Search for the cell housing the specified text and yield its [x, y] center coordinate. 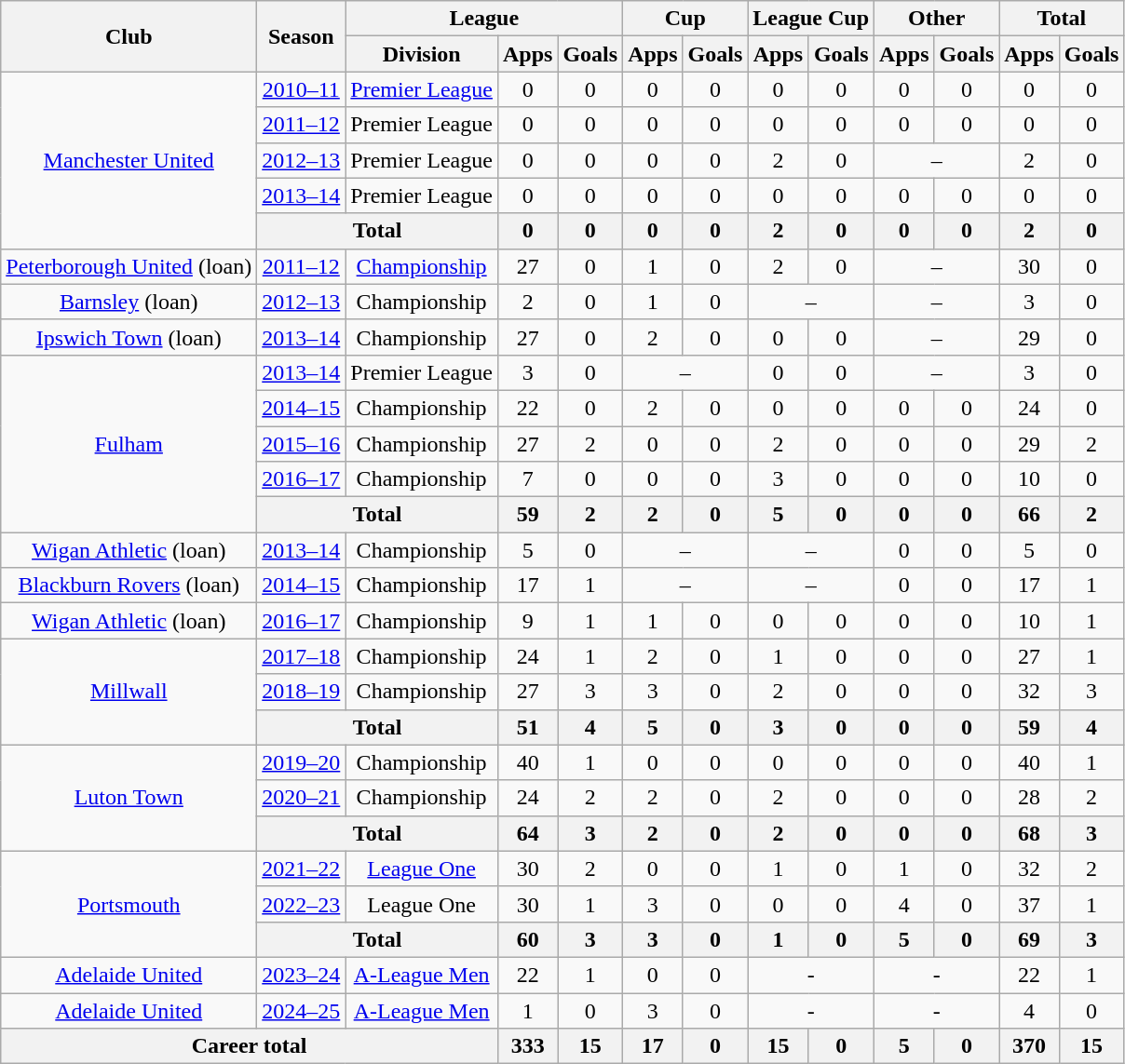
37 [1029, 904]
Season [302, 36]
68 [1029, 833]
Blackburn Rovers (loan) [129, 586]
60 [527, 939]
Other [937, 19]
2020–21 [302, 798]
66 [1029, 515]
69 [1029, 939]
2023–24 [302, 975]
League Cup [811, 19]
Portsmouth [129, 904]
2015–16 [302, 444]
2018–19 [302, 692]
28 [1029, 798]
2024–25 [302, 1010]
Millwall [129, 692]
333 [527, 1046]
Manchester United [129, 160]
Fulham [129, 443]
2021–22 [302, 869]
Luton Town [129, 798]
2019–20 [302, 762]
Peterborough United (loan) [129, 266]
League [484, 19]
Division [422, 54]
51 [527, 727]
2010–11 [302, 89]
2022–23 [302, 904]
Ipswich Town (loan) [129, 337]
7 [527, 479]
Barnsley (loan) [129, 302]
370 [1029, 1046]
Career total [250, 1046]
9 [527, 621]
Cup [685, 19]
2017–18 [302, 656]
64 [527, 833]
Club [129, 36]
